Pinpoint the cell where the given text exists, returning its [X, Y] midpoint coordinate. 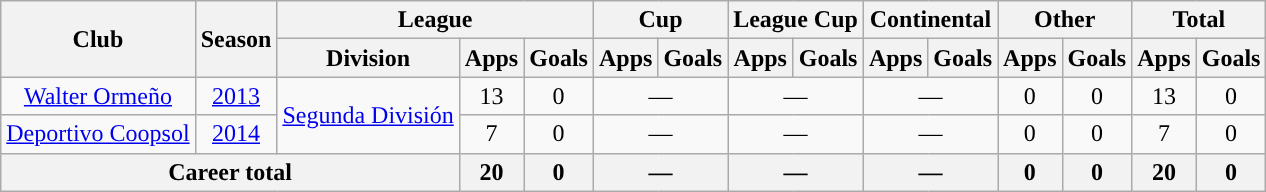
Career total [230, 172]
League Cup [796, 20]
Division [368, 58]
Season [236, 39]
Continental [930, 20]
Club [98, 39]
League [436, 20]
Segunda División [368, 115]
Deportivo Coopsol [98, 134]
Walter Ormeño [98, 96]
2014 [236, 134]
Cup [660, 20]
Total [1199, 20]
Other [1065, 20]
2013 [236, 96]
